Scan for the cell matching the given text and deliver its (X, Y) coordinate at center. 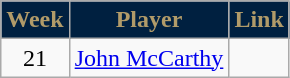
Week (35, 20)
Player (149, 20)
21 (35, 58)
John McCarthy (149, 58)
Link (259, 20)
